Detect which cell encompasses the target text, then output its [x, y] center coordinate. 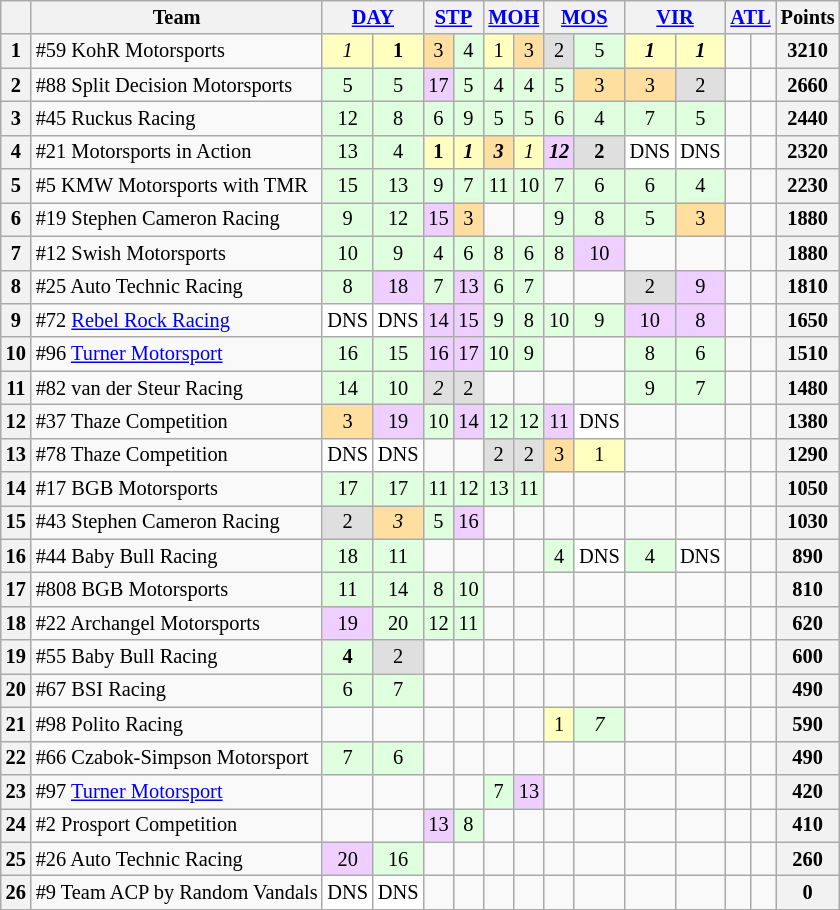
24 [16, 825]
22 [16, 758]
3210 [808, 51]
23 [16, 791]
#96 Turner Motorsport [177, 354]
#45 Ruckus Racing [177, 118]
#5 KMW Motorsports with TMR [177, 186]
21 [16, 724]
#97 Turner Motorsport [177, 791]
#22 Archangel Motorsports [177, 623]
25 [16, 859]
600 [808, 657]
MOS [584, 17]
#9 Team ACP by Random Vandals [177, 892]
#72 Rebel Rock Racing [177, 320]
Team [177, 17]
420 [808, 791]
#88 Split Decision Motorsports [177, 85]
#37 Thaze Competition [177, 421]
2230 [808, 186]
VIR [676, 17]
810 [808, 589]
590 [808, 724]
#21 Motorsports in Action [177, 152]
1810 [808, 287]
2660 [808, 85]
ATL [751, 17]
1510 [808, 354]
2320 [808, 152]
1480 [808, 388]
#26 Auto Technic Racing [177, 859]
1380 [808, 421]
620 [808, 623]
#12 Swish Motorsports [177, 253]
2440 [808, 118]
#25 Auto Technic Racing [177, 287]
#44 Baby Bull Racing [177, 556]
#59 KohR Motorsports [177, 51]
410 [808, 825]
1030 [808, 522]
260 [808, 859]
#82 van der Steur Racing [177, 388]
#98 Polito Racing [177, 724]
#66 Czabok-Simpson Motorsport [177, 758]
#43 Stephen Cameron Racing [177, 522]
#2 Prosport Competition [177, 825]
#55 Baby Bull Racing [177, 657]
1050 [808, 489]
MOH [514, 17]
#17 BGB Motorsports [177, 489]
#78 Thaze Competition [177, 455]
#808 BGB Motorsports [177, 589]
DAY [372, 17]
1650 [808, 320]
STP [453, 17]
1290 [808, 455]
#67 BSI Racing [177, 690]
26 [16, 892]
#19 Stephen Cameron Racing [177, 219]
Points [808, 17]
890 [808, 556]
0 [808, 892]
